Locate the cell with the specified text and output its [x, y] center coordinate. 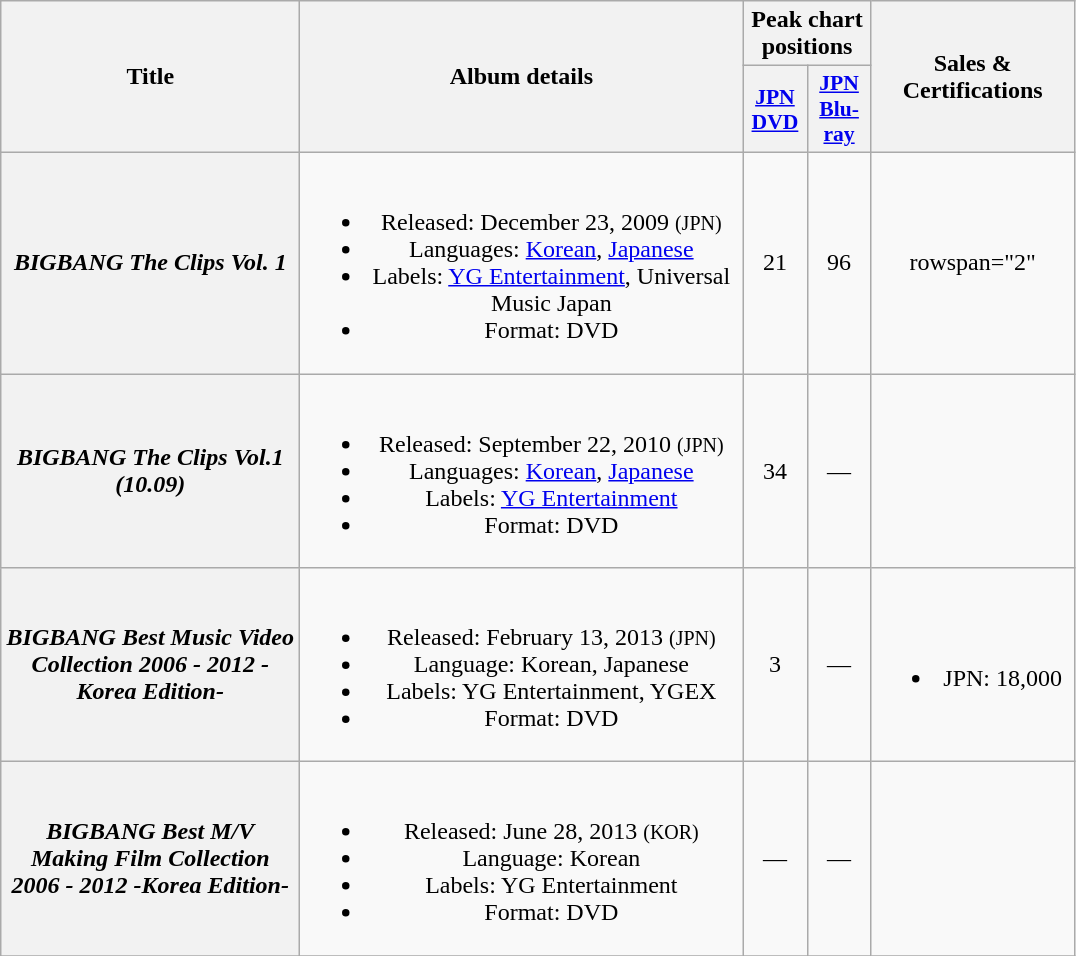
JPNDVD [775, 110]
BIGBANG The Clips Vol.1 (10.09) [150, 471]
Released: December 23, 2009 (JPN)Languages: Korean, JapaneseLabels: YG Entertainment, Universal Music JapanFormat: DVD [522, 262]
Title [150, 77]
JPN: 18,000 [972, 665]
96 [839, 262]
Released: September 22, 2010 (JPN)Languages: Korean, JapaneseLabels: YG EntertainmentFormat: DVD [522, 471]
BIGBANG Best Music Video Collection 2006 - 2012 -Korea Edition- [150, 665]
Sales & Certifications [972, 77]
rowspan="2" [972, 262]
21 [775, 262]
JPNBlu-ray [839, 110]
Released: February 13, 2013 (JPN)Language: Korean, JapaneseLabels: YG Entertainment, YGEXFormat: DVD [522, 665]
BIGBANG Best M/V Making Film Collection 2006 - 2012 -Korea Edition- [150, 859]
Album details [522, 77]
Released: June 28, 2013 (KOR)Language: KoreanLabels: YG EntertainmentFormat: DVD [522, 859]
3 [775, 665]
34 [775, 471]
BIGBANG The Clips Vol. 1 [150, 262]
Peak chart positions [807, 34]
